Determine the [X, Y] coordinate at the center of the cell enclosing the given text.  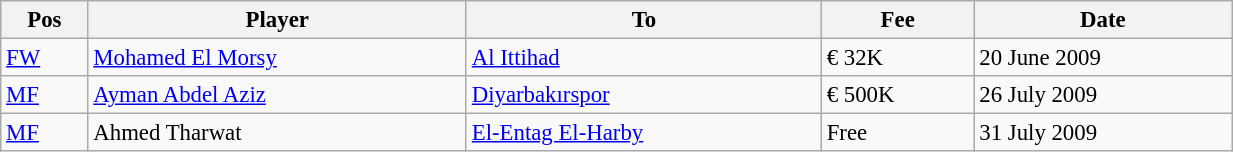
31 July 2009 [1103, 133]
26 July 2009 [1103, 95]
To [644, 20]
€ 32K [898, 58]
20 June 2009 [1103, 58]
€ 500K [898, 95]
El-Entag El-Harby [644, 133]
Diyarbakırspor [644, 95]
Date [1103, 20]
Fee [898, 20]
Free [898, 133]
Mohamed El Morsy [277, 58]
Player [277, 20]
Pos [44, 20]
Al Ittihad [644, 58]
Ahmed Tharwat [277, 133]
FW [44, 58]
Ayman Abdel Aziz [277, 95]
